Pinpoint the cell where the given text exists, returning its [x, y] midpoint coordinate. 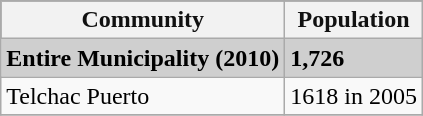
Population [354, 20]
Community [143, 20]
1618 in 2005 [354, 96]
Telchac Puerto [143, 96]
Entire Municipality (2010) [143, 58]
1,726 [354, 58]
